Scan for the cell matching the given text and deliver its (x, y) coordinate at center. 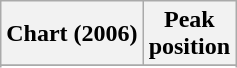
Peakposition (189, 34)
Chart (2006) (72, 34)
